Pinpoint the cell where the given text exists, returning its [X, Y] midpoint coordinate. 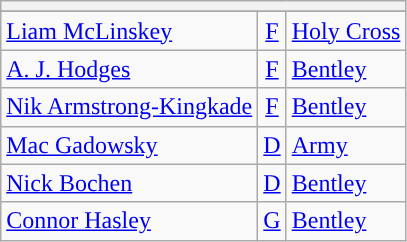
Liam McLinskey [130, 31]
Holy Cross [346, 31]
Nick Bochen [130, 183]
Nik Armstrong-Kingkade [130, 107]
Army [346, 145]
G [272, 221]
Connor Hasley [130, 221]
A. J. Hodges [130, 69]
Mac Gadowsky [130, 145]
